Find where the given text appears and provide that cell's center as [x, y] coordinate. 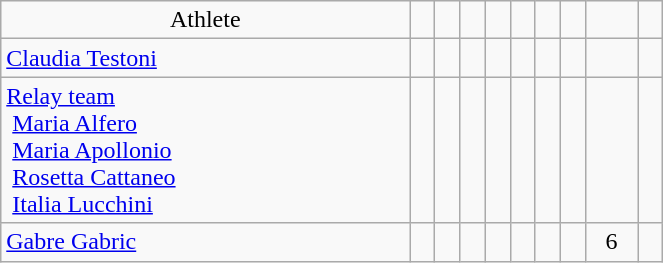
6 [611, 242]
Athlete [206, 20]
Claudia Testoni [206, 58]
Gabre Gabric [206, 242]
Relay team Maria Alfero Maria Apollonio Rosetta Cattaneo Italia Lucchini [206, 150]
